Identify which cell holds the provided text, then report its [X, Y] central coordinate. 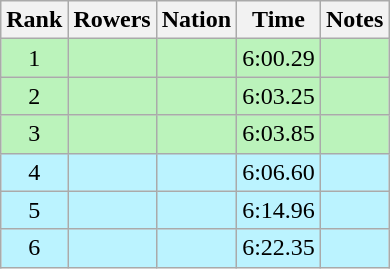
Rank [34, 20]
6 [34, 248]
6:00.29 [279, 58]
3 [34, 134]
Time [279, 20]
1 [34, 58]
4 [34, 172]
6:03.25 [279, 96]
Notes [354, 20]
Rowers [112, 20]
6:03.85 [279, 134]
Nation [196, 20]
6:22.35 [279, 248]
5 [34, 210]
2 [34, 96]
6:06.60 [279, 172]
6:14.96 [279, 210]
